Identify which cell holds the provided text, then report its [x, y] central coordinate. 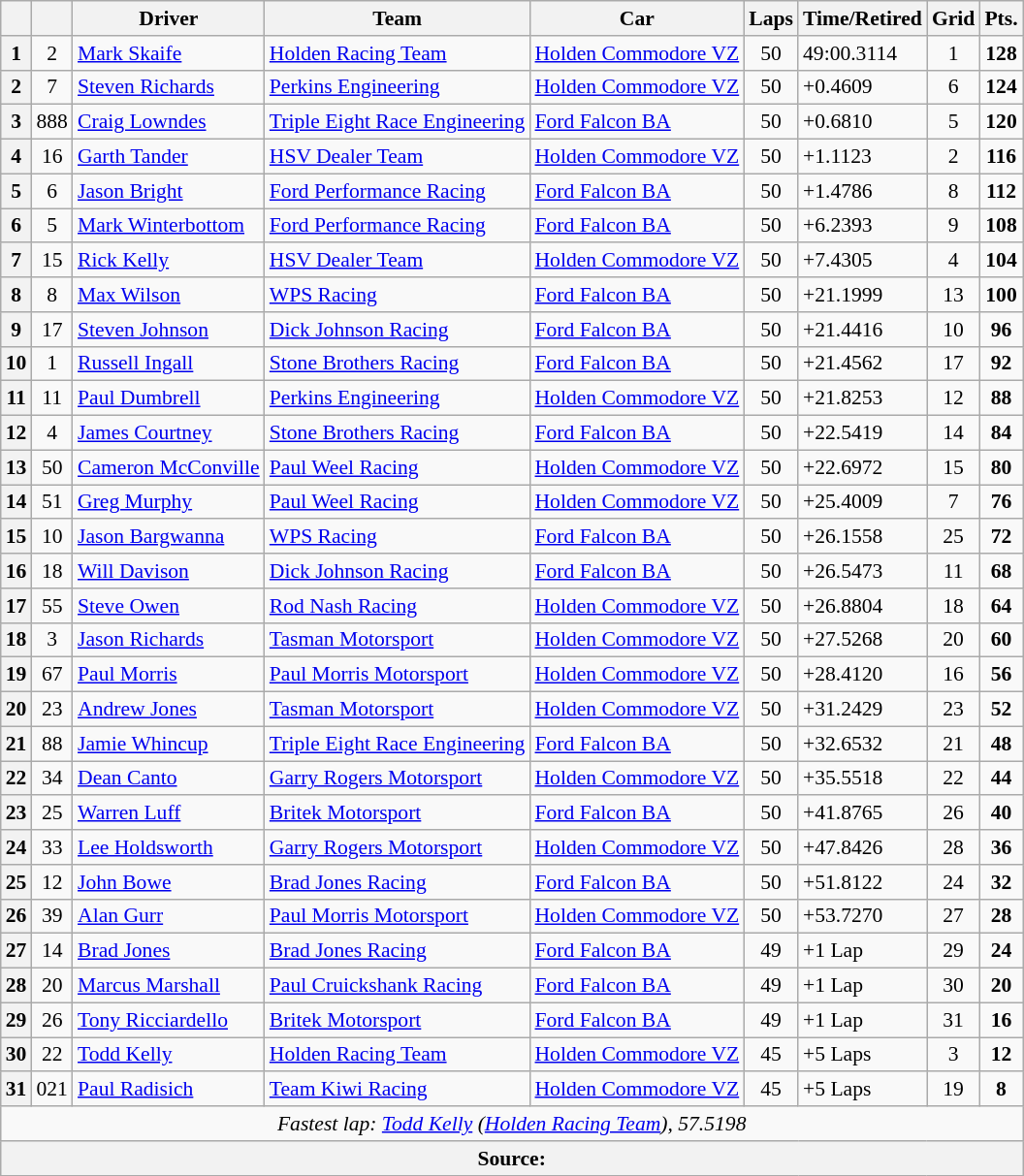
55 [52, 606]
+21.4416 [863, 330]
Grid [954, 18]
+21.1999 [863, 295]
+21.8253 [863, 398]
+0.6810 [863, 122]
+21.4562 [863, 364]
888 [52, 122]
Paul Morris [169, 675]
Warren Luff [169, 813]
Car [636, 18]
Tony Ricciardello [169, 1020]
Andrew Jones [169, 710]
Max Wilson [169, 295]
Alan Gurr [169, 916]
Team [398, 18]
+26.5473 [863, 571]
112 [1001, 191]
40 [1001, 813]
Time/Retired [863, 18]
72 [1001, 537]
+0.4609 [863, 87]
+26.1558 [863, 537]
100 [1001, 295]
+31.2429 [863, 710]
+1.1123 [863, 157]
36 [1001, 847]
Craig Lowndes [169, 122]
+7.4305 [863, 261]
56 [1001, 675]
80 [1001, 467]
Jamie Whincup [169, 744]
Brad Jones [169, 951]
68 [1001, 571]
+32.6532 [863, 744]
Driver [169, 18]
+47.8426 [863, 847]
32 [1001, 882]
44 [1001, 779]
96 [1001, 330]
64 [1001, 606]
Will Davison [169, 571]
Laps [771, 18]
+22.5419 [863, 433]
Steven Johnson [169, 330]
Mark Skaife [169, 53]
021 [52, 1090]
+28.4120 [863, 675]
Source: [512, 1159]
+25.4009 [863, 502]
Steve Owen [169, 606]
Cameron McConville [169, 467]
108 [1001, 226]
48 [1001, 744]
+6.2393 [863, 226]
Lee Holdsworth [169, 847]
+27.5268 [863, 640]
Paul Dumbrell [169, 398]
34 [52, 779]
104 [1001, 261]
+22.6972 [863, 467]
Steven Richards [169, 87]
Marcus Marshall [169, 986]
67 [52, 675]
116 [1001, 157]
60 [1001, 640]
120 [1001, 122]
Jason Bright [169, 191]
Greg Murphy [169, 502]
Dean Canto [169, 779]
Jason Richards [169, 640]
+1.4786 [863, 191]
John Bowe [169, 882]
124 [1001, 87]
+35.5518 [863, 779]
Paul Radisich [169, 1090]
92 [1001, 364]
49:00.3114 [863, 53]
Garth Tander [169, 157]
Mark Winterbottom [169, 226]
+51.8122 [863, 882]
51 [52, 502]
Pts. [1001, 18]
52 [1001, 710]
84 [1001, 433]
Fastest lap: Todd Kelly (Holden Racing Team), 57.5198 [512, 1124]
Rod Nash Racing [398, 606]
Jason Bargwanna [169, 537]
Russell Ingall [169, 364]
James Courtney [169, 433]
+53.7270 [863, 916]
76 [1001, 502]
39 [52, 916]
33 [52, 847]
Rick Kelly [169, 261]
128 [1001, 53]
Todd Kelly [169, 1055]
+26.8804 [863, 606]
Team Kiwi Racing [398, 1090]
+41.8765 [863, 813]
Paul Cruickshank Racing [398, 986]
